Search for the cell housing the specified text and yield its (x, y) center coordinate. 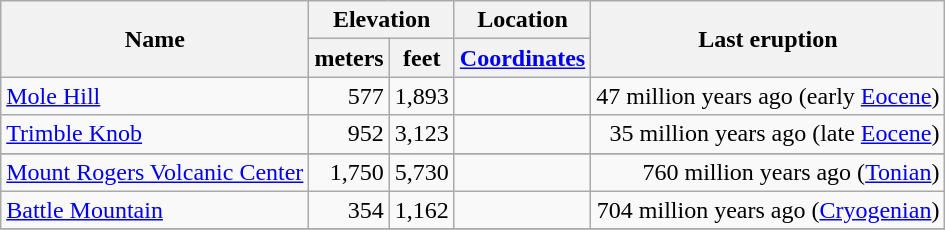
feet (422, 58)
Elevation (382, 20)
Last eruption (768, 39)
760 million years ago (Tonian) (768, 172)
Battle Mountain (155, 210)
1,162 (422, 210)
Name (155, 39)
Mole Hill (155, 96)
Mount Rogers Volcanic Center (155, 172)
952 (349, 134)
Coordinates (522, 58)
Location (522, 20)
3,123 (422, 134)
577 (349, 96)
Trimble Knob (155, 134)
47 million years ago (early Eocene) (768, 96)
meters (349, 58)
1,750 (349, 172)
704 million years ago (Cryogenian) (768, 210)
1,893 (422, 96)
35 million years ago (late Eocene) (768, 134)
354 (349, 210)
5,730 (422, 172)
